Search for the cell housing the specified text and yield its (X, Y) center coordinate. 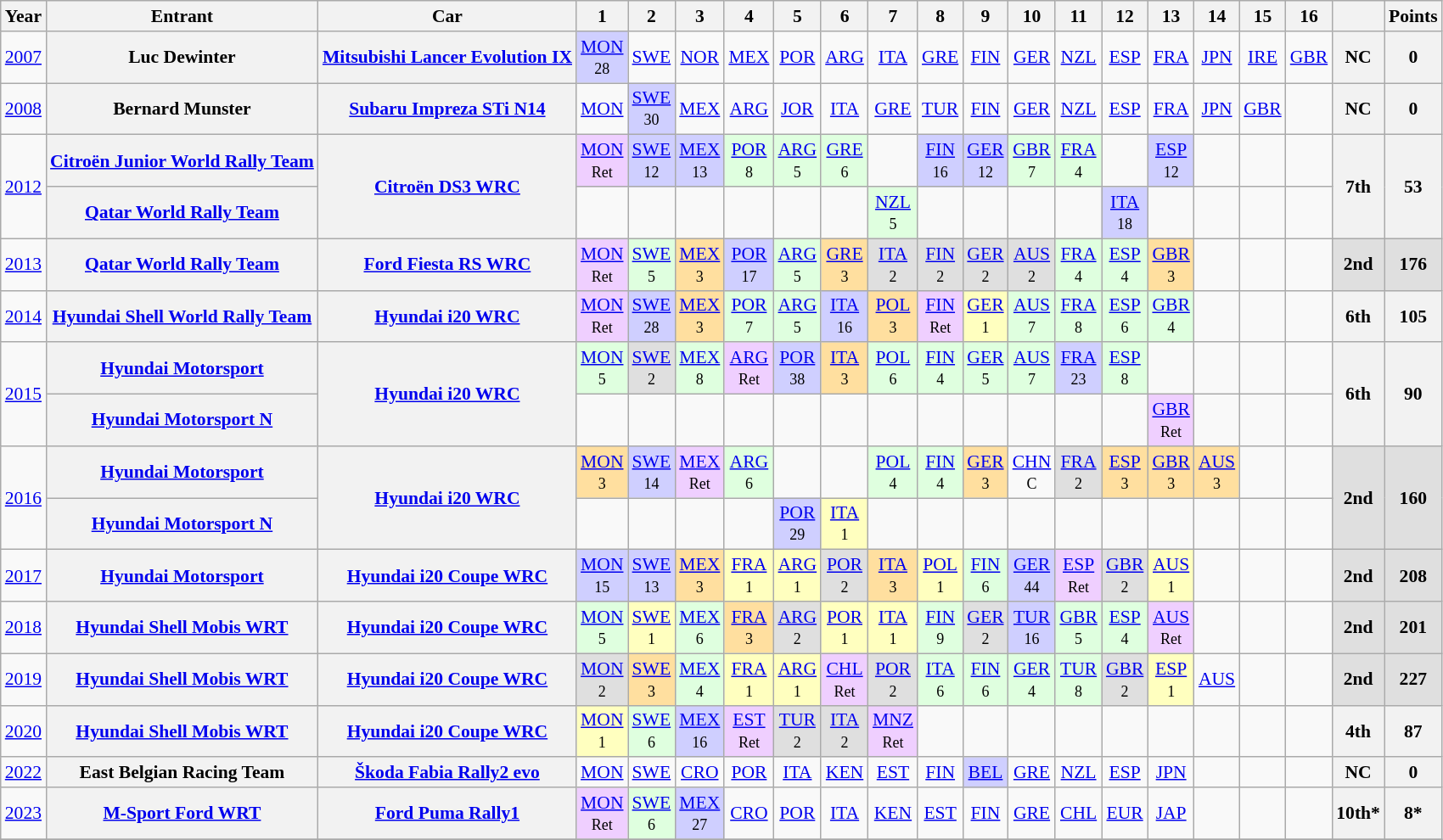
POL4 (893, 472)
MON3 (603, 472)
MEX16 (699, 731)
GER44 (1032, 575)
CHLRet (845, 679)
2019 (24, 679)
2007 (24, 58)
GER5 (985, 368)
Citroën DS3 WRC (447, 187)
90 (1413, 395)
GER4 (1032, 679)
10 (1032, 16)
GER3 (985, 472)
FIN16 (940, 161)
ARG6 (749, 472)
MEXRet (699, 472)
8* (1413, 813)
Car (447, 16)
AUS3 (1217, 472)
ESP1 (1171, 679)
POR8 (749, 161)
2014 (24, 316)
87 (1413, 731)
MEX4 (699, 679)
2017 (24, 575)
NZL5 (893, 212)
Škoda Fabia Rally2 evo (447, 773)
FIN9 (940, 628)
POR1 (845, 628)
MEX6 (699, 628)
POR7 (749, 316)
MON2 (603, 679)
FRA3 (749, 628)
2013 (24, 265)
MON15 (603, 575)
GBRRet (1171, 421)
TUR (940, 109)
ESP12 (1171, 161)
GBR5 (1078, 628)
FRA8 (1078, 316)
East Belgian Racing Team (182, 773)
EUR (1126, 813)
12 (1126, 16)
2015 (24, 395)
201 (1413, 628)
JAP (1171, 813)
TUR8 (1078, 679)
SWE28 (652, 316)
MON1 (603, 731)
Bernard Munster (182, 109)
Subaru Impreza STi N14 (447, 109)
2008 (24, 109)
Ford Puma Rally1 (447, 813)
SWE5 (652, 265)
Citroën Junior World Rally Team (182, 161)
SWE13 (652, 575)
Mitsubishi Lancer Evolution IX (447, 58)
MON28 (603, 58)
13 (1171, 16)
14 (1217, 16)
10th* (1358, 813)
4th (1358, 731)
FINRet (940, 316)
BEL (985, 773)
16 (1309, 16)
160 (1413, 498)
Year (24, 16)
8 (940, 16)
GER12 (985, 161)
GRE3 (845, 265)
SWE14 (652, 472)
7th (1358, 187)
ITA6 (940, 679)
FRA23 (1078, 368)
ESP8 (1126, 368)
9 (985, 16)
IRE (1263, 58)
2018 (24, 628)
ESTRet (749, 731)
POR17 (749, 265)
FIN2 (940, 265)
6 (845, 16)
ESP3 (1126, 472)
MNZRet (893, 731)
SWE1 (652, 628)
105 (1413, 316)
176 (1413, 265)
ESP6 (1126, 316)
ESPRet (1078, 575)
Hyundai Shell World Rally Team (182, 316)
7 (893, 16)
53 (1413, 187)
Entrant (182, 16)
POL6 (893, 368)
SWE3 (652, 679)
MEX8 (699, 368)
POL1 (940, 575)
ARGRet (749, 368)
208 (1413, 575)
GER1 (985, 316)
NOR (699, 58)
M-Sport Ford WRT (182, 813)
11 (1078, 16)
4 (749, 16)
5 (797, 16)
1 (603, 16)
MEX13 (699, 161)
POL3 (893, 316)
GBR7 (1032, 161)
GRE6 (845, 161)
TUR2 (797, 731)
AUS2 (1032, 265)
MEX27 (699, 813)
2016 (24, 498)
15 (1263, 16)
SWE2 (652, 368)
CHNC (1032, 472)
CHL (1078, 813)
SWE12 (652, 161)
3 (699, 16)
TUR16 (1032, 628)
JOR (797, 109)
POR38 (797, 368)
AUS (1217, 679)
227 (1413, 679)
2022 (24, 773)
Ford Fiesta RS WRC (447, 265)
2023 (24, 813)
SWE30 (652, 109)
GBR4 (1171, 316)
AUS1 (1171, 575)
POR29 (797, 524)
Points (1413, 16)
2 (652, 16)
FRA2 (1078, 472)
ITA16 (845, 316)
ARG2 (797, 628)
2012 (24, 187)
2020 (24, 731)
Luc Dewinter (182, 58)
AUSRet (1171, 628)
ITA18 (1126, 212)
